Find where the given text appears and provide that cell's center as (X, Y) coordinate. 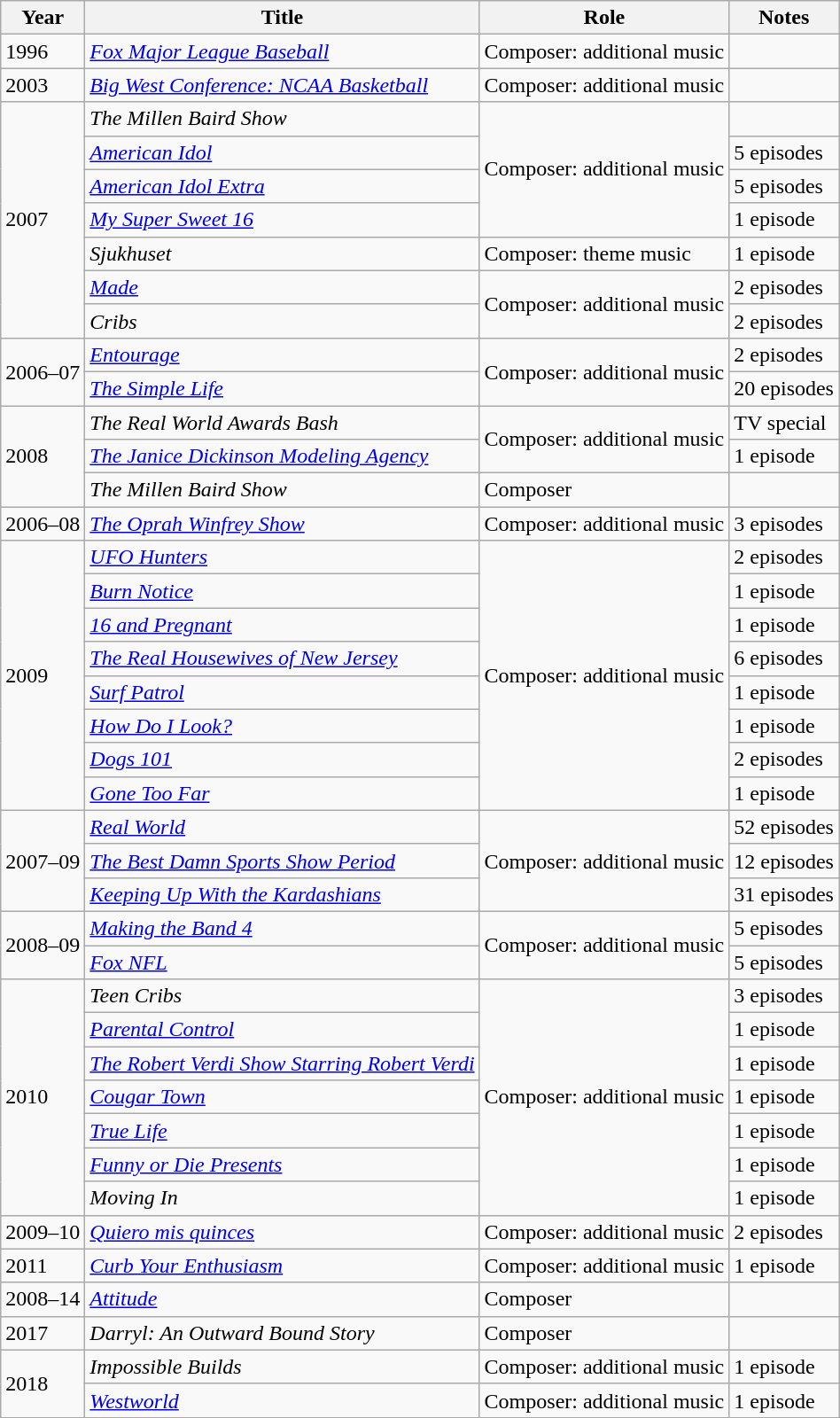
16 and Pregnant (282, 625)
Teen Cribs (282, 996)
2009 (43, 675)
UFO Hunters (282, 557)
My Super Sweet 16 (282, 220)
TV special (784, 423)
True Life (282, 1131)
2009–10 (43, 1232)
Big West Conference: NCAA Basketball (282, 85)
Funny or Die Presents (282, 1165)
Fox Major League Baseball (282, 51)
2008–09 (43, 945)
The Best Damn Sports Show Period (282, 861)
The Simple Life (282, 388)
Cribs (282, 321)
Keeping Up With the Kardashians (282, 894)
Year (43, 18)
31 episodes (784, 894)
2008–14 (43, 1299)
The Janice Dickinson Modeling Agency (282, 456)
Curb Your Enthusiasm (282, 1266)
Moving In (282, 1198)
Title (282, 18)
How Do I Look? (282, 726)
52 episodes (784, 827)
6 episodes (784, 658)
Entourage (282, 354)
2007 (43, 220)
Sjukhuset (282, 253)
Quiero mis quinces (282, 1232)
The Robert Verdi Show Starring Robert Verdi (282, 1063)
Real World (282, 827)
2018 (43, 1383)
American Idol Extra (282, 186)
Composer: theme music (604, 253)
2003 (43, 85)
American Idol (282, 152)
The Real Housewives of New Jersey (282, 658)
Westworld (282, 1400)
The Real World Awards Bash (282, 423)
Attitude (282, 1299)
Dogs 101 (282, 760)
1996 (43, 51)
Made (282, 287)
Impossible Builds (282, 1367)
Gone Too Far (282, 793)
2010 (43, 1097)
Burn Notice (282, 591)
Cougar Town (282, 1097)
Fox NFL (282, 962)
Darryl: An Outward Bound Story (282, 1333)
Role (604, 18)
2017 (43, 1333)
2011 (43, 1266)
20 episodes (784, 388)
2007–09 (43, 861)
2006–08 (43, 524)
2006–07 (43, 371)
12 episodes (784, 861)
The Oprah Winfrey Show (282, 524)
2008 (43, 456)
Notes (784, 18)
Parental Control (282, 1030)
Making the Band 4 (282, 928)
Surf Patrol (282, 692)
